Find where the given text appears and provide that cell's center as (X, Y) coordinate. 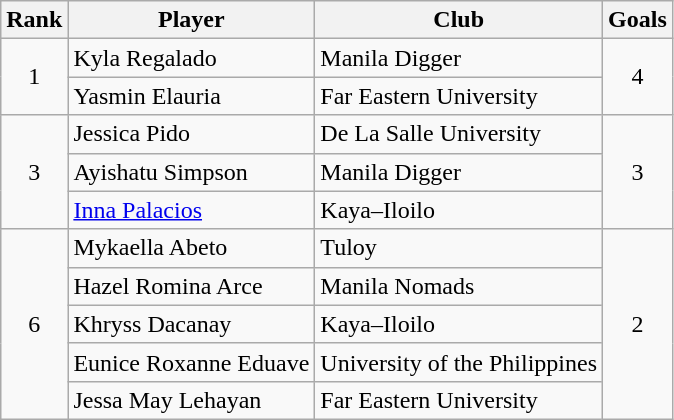
Player (192, 20)
2 (638, 324)
Club (459, 20)
Mykaella Abeto (192, 248)
De La Salle University (459, 134)
Manila Nomads (459, 286)
University of the Philippines (459, 362)
Rank (34, 20)
4 (638, 77)
Eunice Roxanne Eduave (192, 362)
Yasmin Elauria (192, 96)
Tuloy (459, 248)
Hazel Romina Arce (192, 286)
6 (34, 324)
Jessa May Lehayan (192, 400)
Kyla Regalado (192, 58)
Goals (638, 20)
Ayishatu Simpson (192, 172)
Jessica Pido (192, 134)
Khryss Dacanay (192, 324)
Inna Palacios (192, 210)
1 (34, 77)
